Determine the [X, Y] coordinate at the center of the cell enclosing the given text.  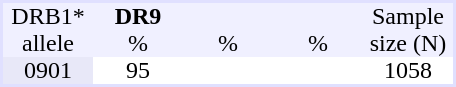
size (N) [408, 44]
allele [48, 44]
Sample [408, 16]
0901 [48, 70]
DRB1* [48, 16]
DR9 [138, 16]
95 [138, 70]
1058 [408, 70]
